Capture the cell that displays the provided text and extract its (X, Y) central coordinate. 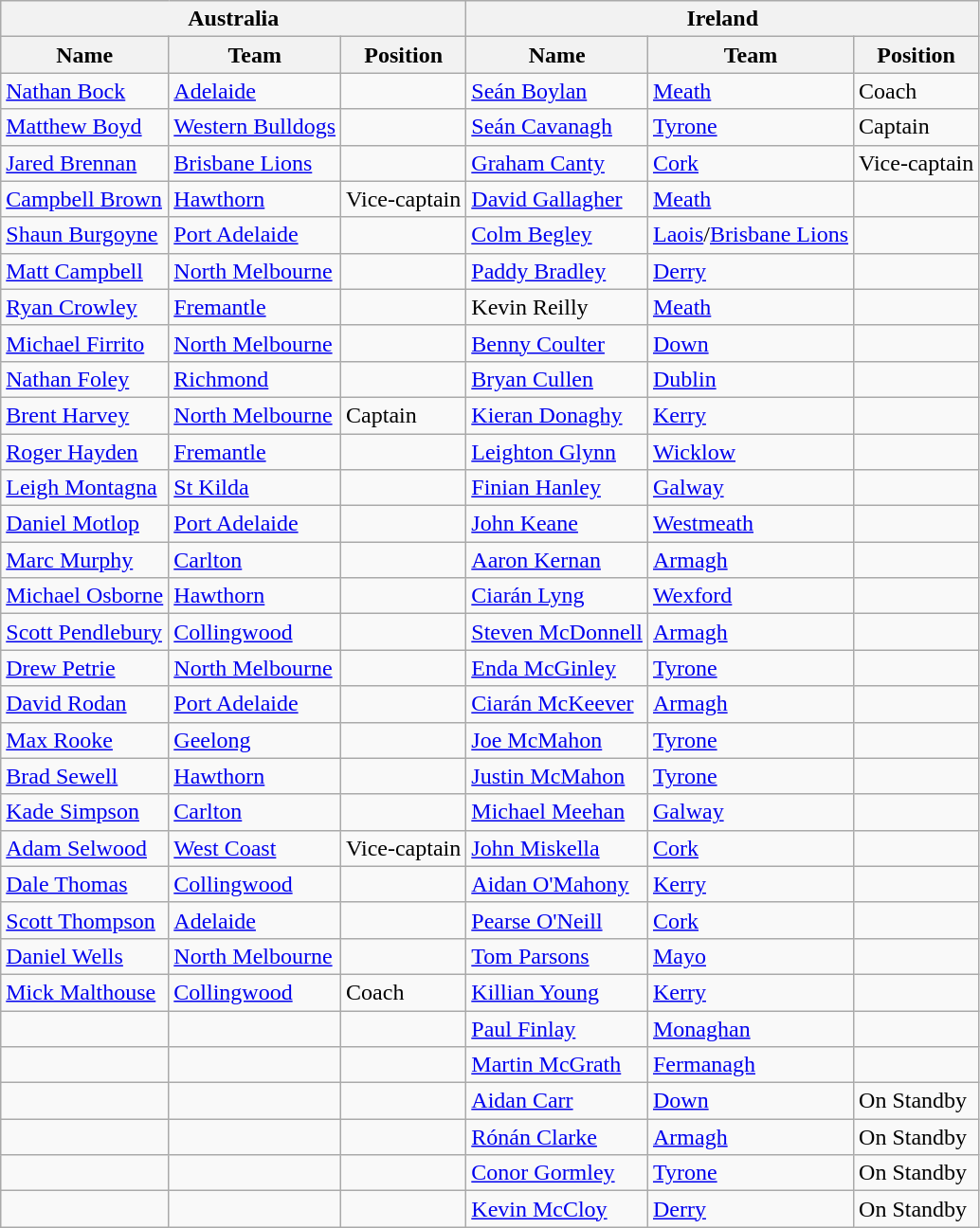
Richmond (255, 379)
Ryan Crowley (85, 307)
Martin McGrath (557, 1065)
Brad Sewell (85, 776)
Shaun Burgoyne (85, 235)
Michael Osborne (85, 596)
Scott Pendlebury (85, 632)
Ciarán Lyng (557, 596)
Western Bulldogs (255, 127)
West Coast (255, 848)
Kevin Reilly (557, 307)
John Keane (557, 524)
Enda McGinley (557, 668)
Marc Murphy (85, 560)
Steven McDonnell (557, 632)
Kade Simpson (85, 812)
Pearse O'Neill (557, 920)
Bryan Cullen (557, 379)
Matt Campbell (85, 271)
Colm Begley (557, 235)
Seán Cavanagh (557, 127)
Mick Malthouse (85, 992)
Paddy Bradley (557, 271)
Leigh Montagna (85, 488)
Daniel Motlop (85, 524)
Dublin (751, 379)
John Miskella (557, 848)
Conor Gormley (557, 1173)
Rónán Clarke (557, 1137)
David Rodan (85, 704)
Ireland (722, 19)
Mayo (751, 956)
Roger Hayden (85, 452)
Monaghan (751, 1028)
Michael Firrito (85, 343)
Adam Selwood (85, 848)
Laois/Brisbane Lions (751, 235)
Dale Thomas (85, 884)
Nathan Bock (85, 91)
Brisbane Lions (255, 163)
Brent Harvey (85, 415)
David Gallagher (557, 199)
Aaron Kernan (557, 560)
Benny Coulter (557, 343)
Aidan O'Mahony (557, 884)
Wexford (751, 596)
Matthew Boyd (85, 127)
Westmeath (751, 524)
Aidan Carr (557, 1101)
Michael Meehan (557, 812)
Seán Boylan (557, 91)
Leighton Glynn (557, 452)
Fermanagh (751, 1065)
Campbell Brown (85, 199)
St Kilda (255, 488)
Geelong (255, 740)
Scott Thompson (85, 920)
Killian Young (557, 992)
Kevin McCloy (557, 1209)
Ciarán McKeever (557, 704)
Drew Petrie (85, 668)
Justin McMahon (557, 776)
Australia (233, 19)
Daniel Wells (85, 956)
Paul Finlay (557, 1028)
Max Rooke (85, 740)
Joe McMahon (557, 740)
Graham Canty (557, 163)
Jared Brennan (85, 163)
Finian Hanley (557, 488)
Wicklow (751, 452)
Kieran Donaghy (557, 415)
Tom Parsons (557, 956)
Nathan Foley (85, 379)
